Return the (X, Y) coordinate for the center point of the cell that contains the specified text.  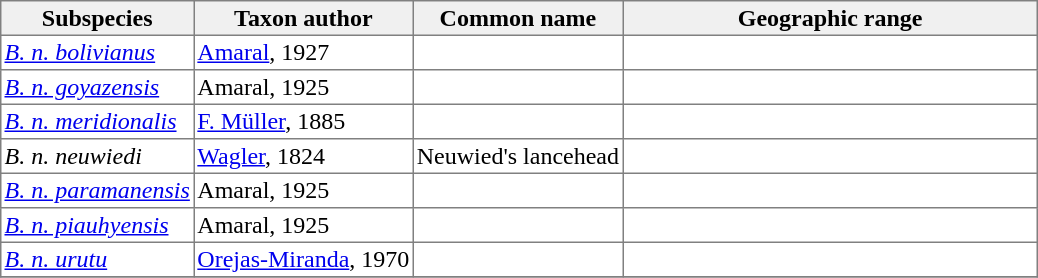
Neuwied's lancehead (518, 156)
B. n. piauhyensis (98, 225)
Orejas-Miranda, 1970 (304, 259)
B. n. bolivianus (98, 52)
B. n. neuwiedi (98, 156)
B. n. goyazensis (98, 87)
B. n. urutu (98, 259)
Subspecies (98, 18)
B. n. meridionalis (98, 121)
Geographic range (830, 18)
Common name (518, 18)
B. n. paramanensis (98, 190)
Taxon author (304, 18)
F. Müller, 1885 (304, 121)
Wagler, 1824 (304, 156)
Amaral, 1927 (304, 52)
